Detect which cell encompasses the target text, then output its (X, Y) center coordinate. 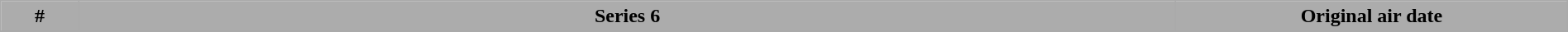
Series 6 (627, 16)
Original air date (1372, 16)
# (40, 16)
